Return (X, Y) of the center of cell containing provided text 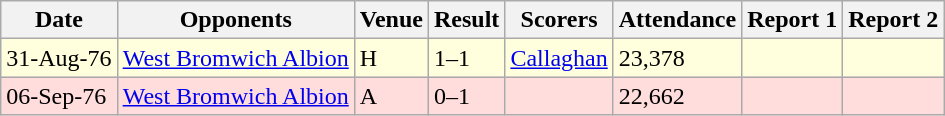
H (391, 58)
Attendance (677, 20)
06-Sep-76 (59, 96)
Scorers (559, 20)
23,378 (677, 58)
Result (466, 20)
31-Aug-76 (59, 58)
Report 2 (894, 20)
Callaghan (559, 58)
22,662 (677, 96)
A (391, 96)
Date (59, 20)
Opponents (236, 20)
0–1 (466, 96)
1–1 (466, 58)
Report 1 (792, 20)
Venue (391, 20)
